Determine the [x, y] coordinate at the center of the cell enclosing the given text.  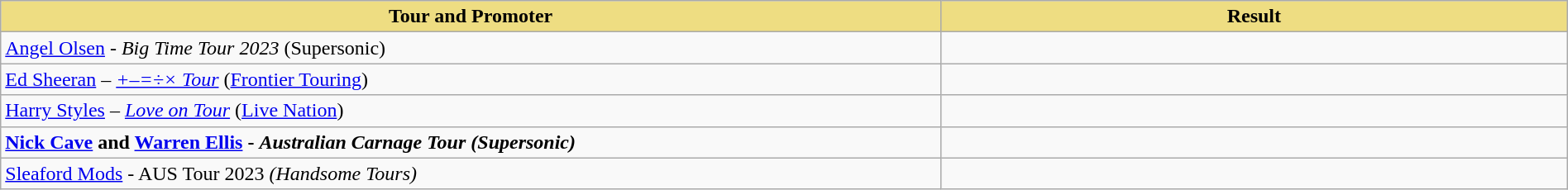
Angel Olsen - Big Time Tour 2023 (Supersonic) [471, 48]
Tour and Promoter [471, 17]
Ed Sheeran – +–=÷× Tour (Frontier Touring) [471, 79]
Result [1254, 17]
Harry Styles – Love on Tour (Live Nation) [471, 111]
Nick Cave and Warren Ellis - Australian Carnage Tour (Supersonic) [471, 142]
Sleaford Mods - AUS Tour 2023 (Handsome Tours) [471, 173]
